For the text-containing cell, return its midpoint in [x, y] coordinate format. 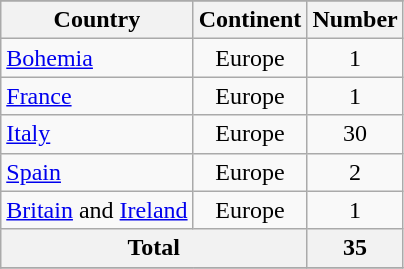
35 [355, 248]
Country [97, 20]
Total [154, 248]
30 [355, 134]
Continent [250, 20]
Britain and Ireland [97, 210]
Spain [97, 172]
Bohemia [97, 58]
Italy [97, 134]
2 [355, 172]
France [97, 96]
Number [355, 20]
